Return the (x, y) coordinate for the center point of the cell that contains the specified text.  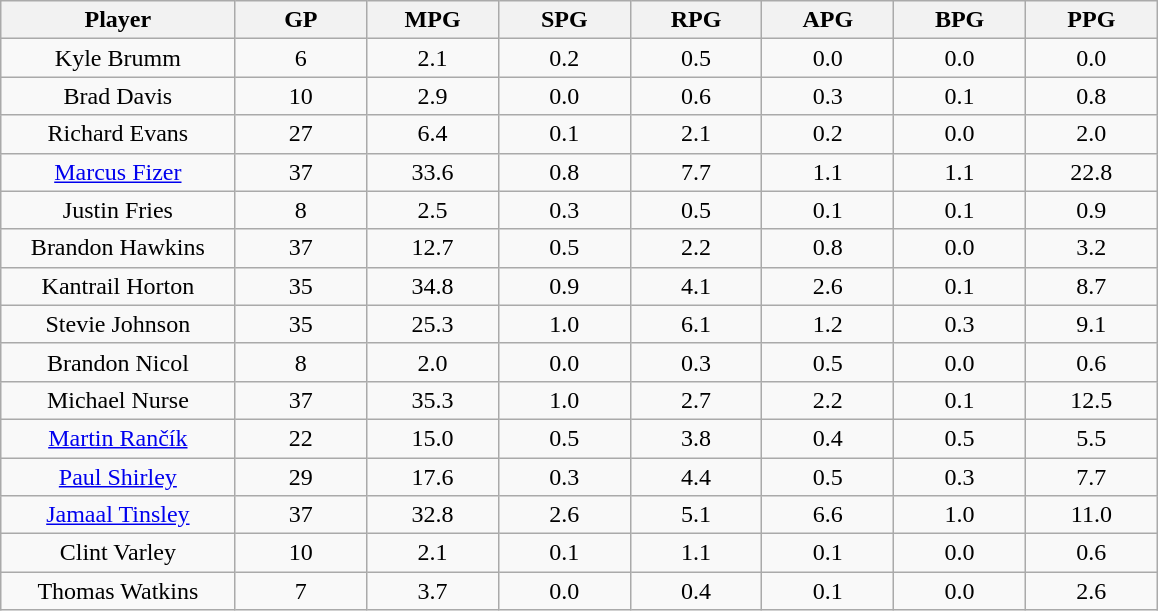
Thomas Watkins (118, 591)
RPG (696, 20)
5.5 (1091, 438)
Martin Rančík (118, 438)
25.3 (433, 324)
4.4 (696, 477)
Justin Fries (118, 210)
3.2 (1091, 248)
SPG (564, 20)
GP (301, 20)
Paul Shirley (118, 477)
Clint Varley (118, 553)
PPG (1091, 20)
6.1 (696, 324)
2.5 (433, 210)
22.8 (1091, 172)
6 (301, 58)
Jamaal Tinsley (118, 515)
5.1 (696, 515)
Richard Evans (118, 134)
33.6 (433, 172)
7 (301, 591)
MPG (433, 20)
27 (301, 134)
6.4 (433, 134)
Brandon Nicol (118, 362)
17.6 (433, 477)
4.1 (696, 286)
Kantrail Horton (118, 286)
15.0 (433, 438)
2.7 (696, 400)
35.3 (433, 400)
11.0 (1091, 515)
Stevie Johnson (118, 324)
9.1 (1091, 324)
8.7 (1091, 286)
APG (828, 20)
32.8 (433, 515)
Kyle Brumm (118, 58)
1.2 (828, 324)
34.8 (433, 286)
2.9 (433, 96)
12.5 (1091, 400)
12.7 (433, 248)
Marcus Fizer (118, 172)
6.6 (828, 515)
BPG (960, 20)
Brandon Hawkins (118, 248)
3.8 (696, 438)
Michael Nurse (118, 400)
22 (301, 438)
Player (118, 20)
3.7 (433, 591)
Brad Davis (118, 96)
29 (301, 477)
